Output the (X, Y) coordinate of the center of the cell containing the given text.  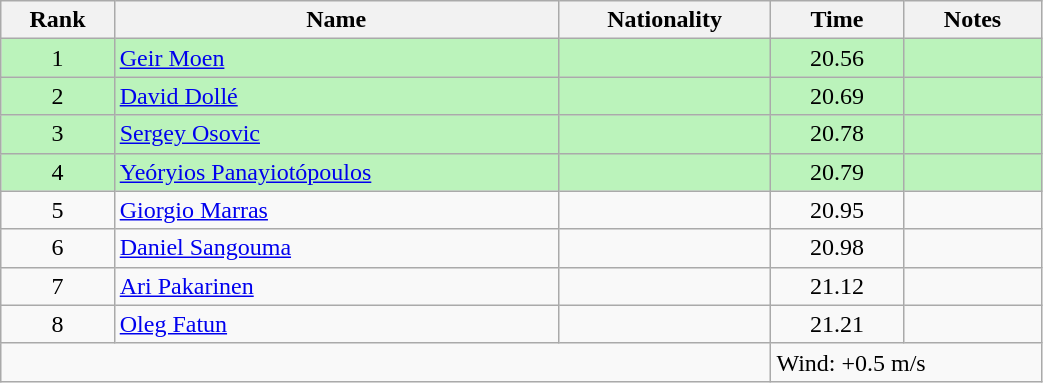
8 (58, 324)
Time (837, 20)
20.95 (837, 210)
Geir Moen (336, 58)
21.12 (837, 286)
20.56 (837, 58)
Notes (972, 20)
7 (58, 286)
20.78 (837, 134)
20.79 (837, 172)
5 (58, 210)
Wind: +0.5 m/s (906, 362)
Nationality (664, 20)
21.21 (837, 324)
Daniel Sangouma (336, 248)
6 (58, 248)
4 (58, 172)
Giorgio Marras (336, 210)
3 (58, 134)
Oleg Fatun (336, 324)
2 (58, 96)
Yeóryios Panayiotópoulos (336, 172)
20.98 (837, 248)
1 (58, 58)
Ari Pakarinen (336, 286)
David Dollé (336, 96)
20.69 (837, 96)
Rank (58, 20)
Sergey Osovic (336, 134)
Name (336, 20)
